Determine the (x, y) coordinate at the center of the cell enclosing the given text.  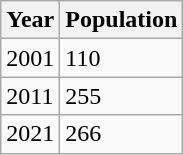
Year (30, 20)
2021 (30, 134)
Population (122, 20)
266 (122, 134)
2011 (30, 96)
2001 (30, 58)
110 (122, 58)
255 (122, 96)
